Find where the given text appears and provide that cell's center as [x, y] coordinate. 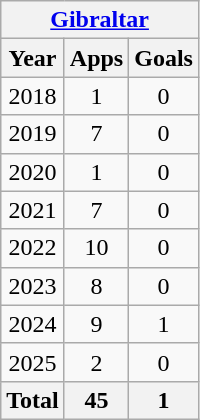
2020 [33, 172]
Year [33, 58]
2024 [33, 324]
2021 [33, 210]
8 [96, 286]
Goals [164, 58]
2018 [33, 96]
9 [96, 324]
2025 [33, 362]
2 [96, 362]
Apps [96, 58]
2022 [33, 248]
Total [33, 400]
2023 [33, 286]
45 [96, 400]
10 [96, 248]
2019 [33, 134]
Gibraltar [100, 20]
